From the cell containing the given text, extract its center point as [x, y] coordinate. 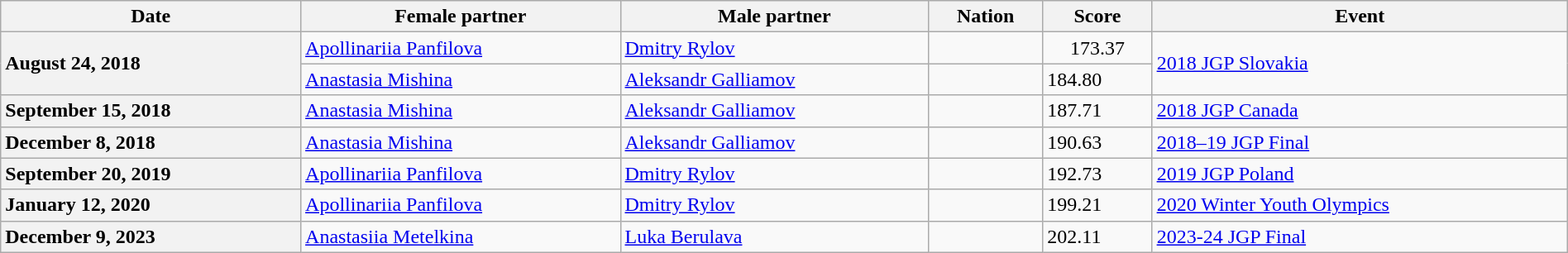
Nation [986, 17]
Date [151, 17]
Female partner [461, 17]
2018 JGP Slovakia [1360, 64]
2018 JGP Canada [1360, 111]
Anastasiia Metelkina [461, 236]
Score [1097, 17]
December 9, 2023 [151, 236]
January 12, 2020 [151, 205]
184.80 [1097, 79]
173.37 [1097, 48]
192.73 [1097, 174]
187.71 [1097, 111]
December 8, 2018 [151, 142]
2018–19 JGP Final [1360, 142]
Event [1360, 17]
September 20, 2019 [151, 174]
199.21 [1097, 205]
2020 Winter Youth Olympics [1360, 205]
Male partner [774, 17]
Luka Berulava [774, 236]
2019 JGP Poland [1360, 174]
190.63 [1097, 142]
August 24, 2018 [151, 64]
202.11 [1097, 236]
2023-24 JGP Final [1360, 236]
September 15, 2018 [151, 111]
